For the text-containing cell, return its midpoint in [X, Y] coordinate format. 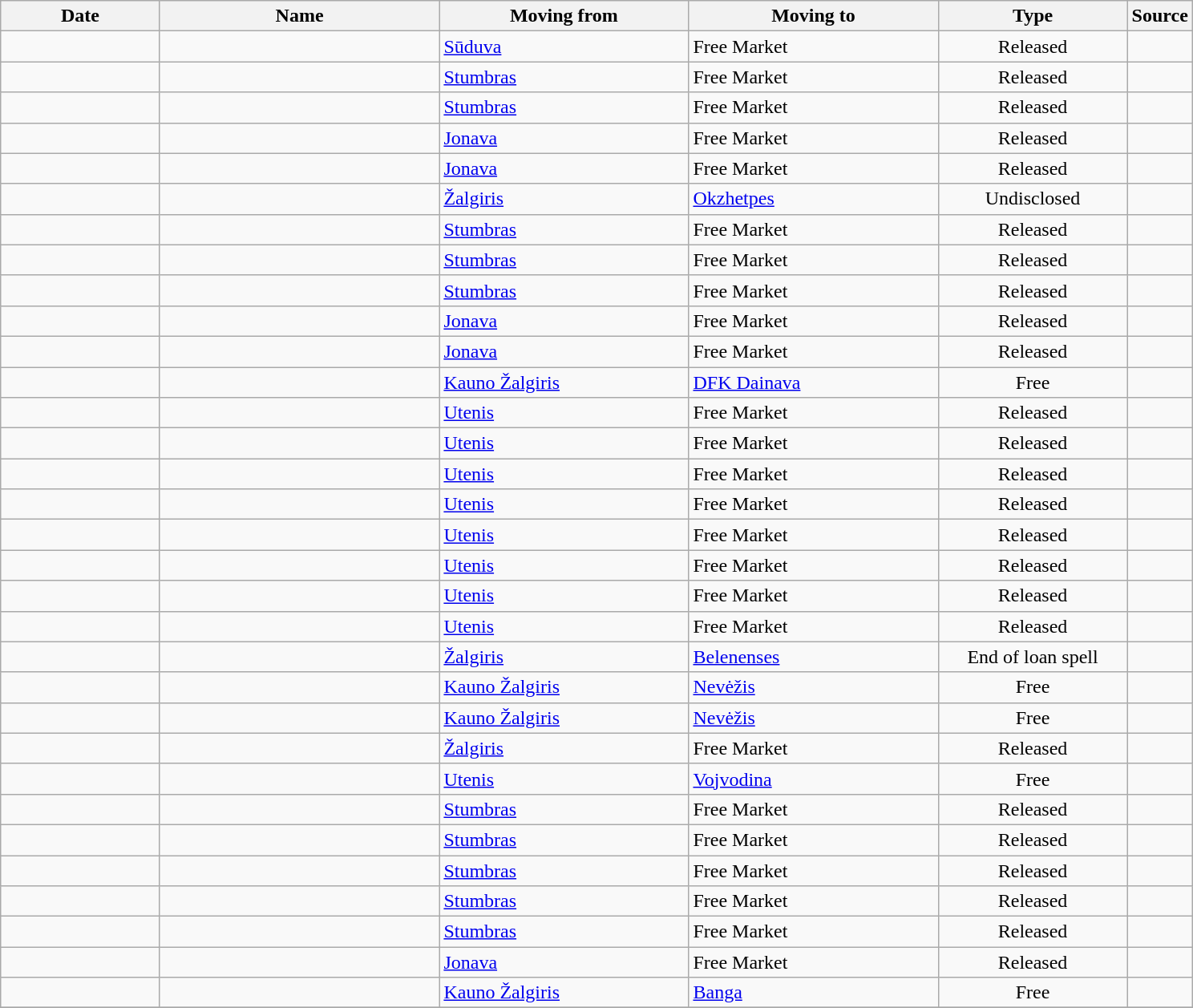
Source [1159, 16]
Okzhetpes [813, 199]
Name [300, 16]
DFK Dainava [813, 383]
Moving from [564, 16]
Type [1033, 16]
Belenenses [813, 657]
Moving to [813, 16]
Sūduva [564, 47]
Undisclosed [1033, 199]
Banga [813, 993]
End of loan spell [1033, 657]
Vojvodina [813, 779]
Date [80, 16]
